Return (x, y) of the center of cell containing provided text 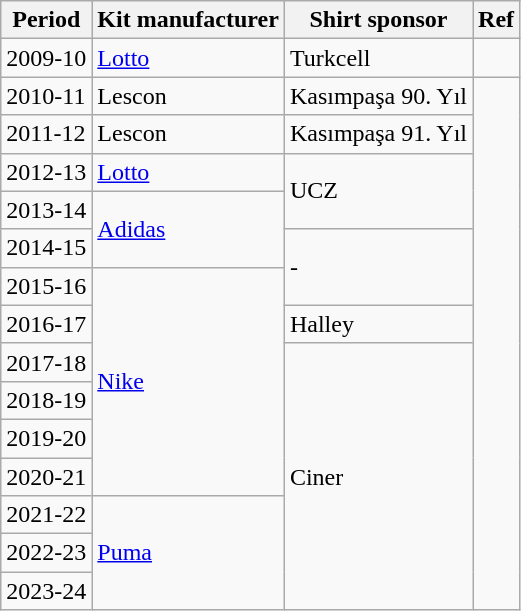
2018-19 (46, 400)
2009-10 (46, 58)
Nike (188, 381)
2010-11 (46, 96)
2016-17 (46, 324)
Puma (188, 553)
2021-22 (46, 515)
2015-16 (46, 286)
- (378, 267)
Kit manufacturer (188, 20)
Kasımpaşa 90. Yıl (378, 96)
2014-15 (46, 248)
2023-24 (46, 591)
2020-21 (46, 477)
2012-13 (46, 172)
Shirt sponsor (378, 20)
UCZ (378, 191)
2017-18 (46, 362)
2013-14 (46, 210)
2019-20 (46, 438)
2011-12 (46, 134)
Halley (378, 324)
Turkcell (378, 58)
Ciner (378, 476)
2022-23 (46, 553)
Ref (496, 20)
Period (46, 20)
Kasımpaşa 91. Yıl (378, 134)
Adidas (188, 229)
